From the cell containing the given text, extract its center point as (x, y) coordinate. 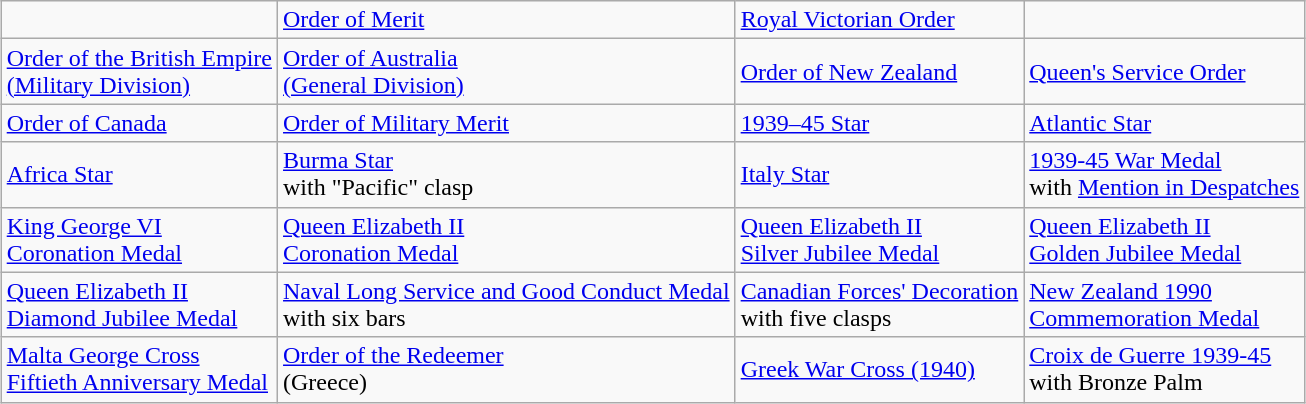
Croix de Guerre 1939-45with Bronze Palm (1164, 370)
Greek War Cross (1940) (880, 370)
Order of Military Merit (507, 123)
Italy Star (880, 174)
1939-45 War Medalwith Mention in Despatches (1164, 174)
New Zealand 1990Commemoration Medal (1164, 304)
King George VICoronation Medal (139, 240)
Queen Elizabeth IICoronation Medal (507, 240)
1939–45 Star (880, 123)
Order of Merit (507, 20)
Order of the British Empire(Military Division) (139, 72)
Order of Australia(General Division) (507, 72)
Malta George CrossFiftieth Anniversary Medal (139, 370)
Canadian Forces' Decorationwith five clasps (880, 304)
Queen Elizabeth IIGolden Jubilee Medal (1164, 240)
Order of New Zealand (880, 72)
Atlantic Star (1164, 123)
Order of the Redeemer(Greece) (507, 370)
Burma Starwith "Pacific" clasp (507, 174)
Order of Canada (139, 123)
Queen Elizabeth IISilver Jubilee Medal (880, 240)
Royal Victorian Order (880, 20)
Queen Elizabeth IIDiamond Jubilee Medal (139, 304)
Queen's Service Order (1164, 72)
Naval Long Service and Good Conduct Medalwith six bars (507, 304)
Africa Star (139, 174)
